Determine the (X, Y) coordinate at the center of the cell enclosing the given text.  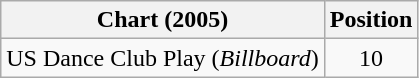
Chart (2005) (162, 20)
Position (371, 20)
10 (371, 58)
US Dance Club Play (Billboard) (162, 58)
